Output the (x, y) coordinate of the center of the cell containing the given text.  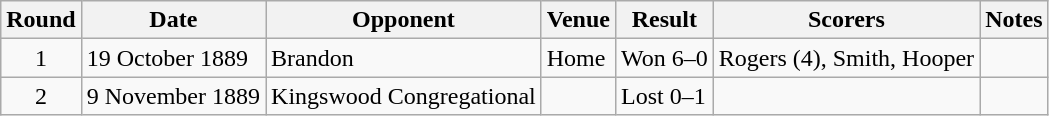
Notes (1014, 20)
Opponent (404, 20)
Result (664, 20)
Round (41, 20)
2 (41, 96)
Kingswood Congregational (404, 96)
Lost 0–1 (664, 96)
1 (41, 58)
Venue (578, 20)
Won 6–0 (664, 58)
Scorers (846, 20)
9 November 1889 (173, 96)
19 October 1889 (173, 58)
Rogers (4), Smith, Hooper (846, 58)
Date (173, 20)
Brandon (404, 58)
Home (578, 58)
